Identify which cell holds the provided text, then report its [X, Y] central coordinate. 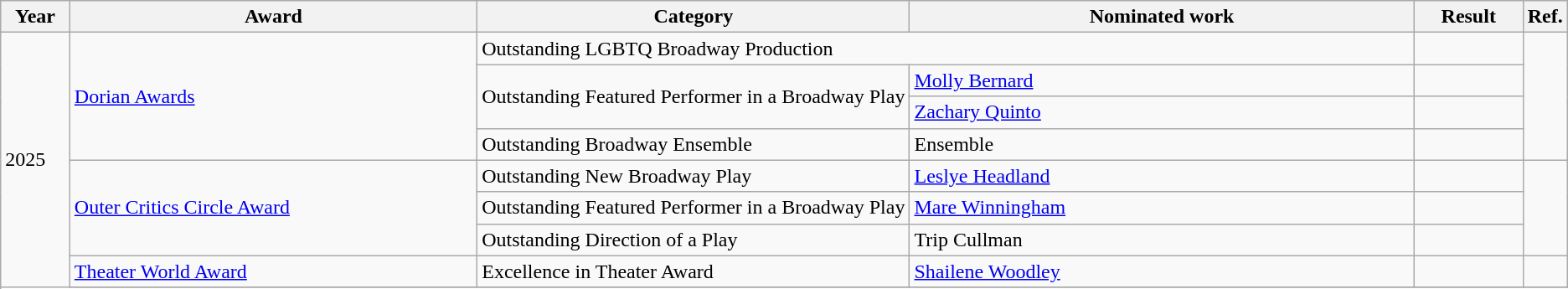
2025 [35, 160]
Leslye Headland [1162, 176]
Shailene Woodley [1162, 271]
Outstanding Direction of a Play [694, 240]
Trip Cullman [1162, 240]
Excellence in Theater Award [694, 271]
Molly Bernard [1162, 80]
Result [1468, 17]
Outstanding LGBTQ Broadway Production [946, 49]
Dorian Awards [273, 96]
Ensemble [1162, 144]
Theater World Award [273, 271]
Category [694, 17]
Outstanding Broadway Ensemble [694, 144]
Year [35, 17]
Outstanding New Broadway Play [694, 176]
Ref. [1545, 17]
Mare Winningham [1162, 208]
Zachary Quinto [1162, 112]
Nominated work [1162, 17]
Outer Critics Circle Award [273, 208]
Award [273, 17]
